Determine the (x, y) coordinate at the center of the cell enclosing the given text.  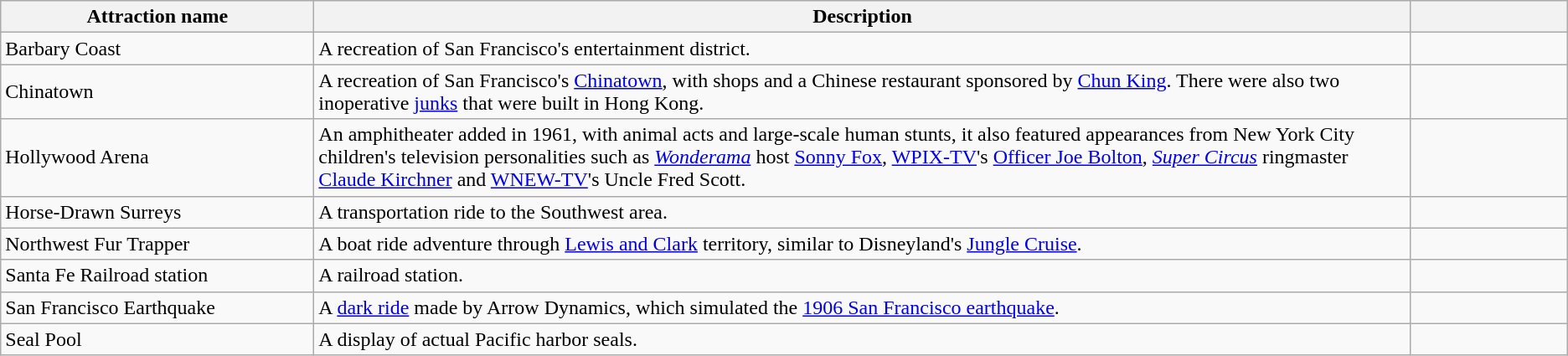
A dark ride made by Arrow Dynamics, which simulated the 1906 San Francisco earthquake. (863, 307)
Barbary Coast (157, 49)
A boat ride adventure through Lewis and Clark territory, similar to Disneyland's Jungle Cruise. (863, 244)
Attraction name (157, 17)
Horse-Drawn Surreys (157, 212)
A display of actual Pacific harbor seals. (863, 339)
Northwest Fur Trapper (157, 244)
Santa Fe Railroad station (157, 276)
A recreation of San Francisco's entertainment district. (863, 49)
A railroad station. (863, 276)
San Francisco Earthquake (157, 307)
Seal Pool (157, 339)
A transportation ride to the Southwest area. (863, 212)
Description (863, 17)
Chinatown (157, 92)
Hollywood Arena (157, 157)
